Return [x, y] of the center of cell containing provided text 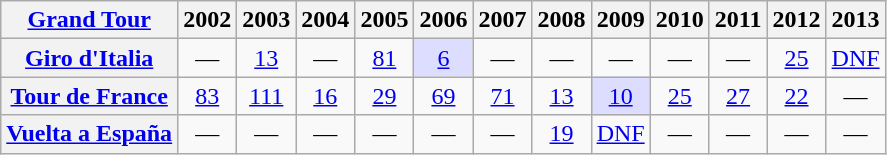
81 [384, 58]
Vuelta a España [90, 134]
19 [562, 134]
2006 [444, 20]
2007 [502, 20]
Grand Tour [90, 20]
10 [620, 96]
2010 [680, 20]
2008 [562, 20]
71 [502, 96]
27 [738, 96]
2003 [266, 20]
83 [208, 96]
2013 [856, 20]
Tour de France [90, 96]
2004 [326, 20]
2005 [384, 20]
2012 [796, 20]
6 [444, 58]
2009 [620, 20]
29 [384, 96]
16 [326, 96]
111 [266, 96]
2011 [738, 20]
69 [444, 96]
22 [796, 96]
Giro d'Italia [90, 58]
2002 [208, 20]
